Locate the cell with the specified text and output its (x, y) center coordinate. 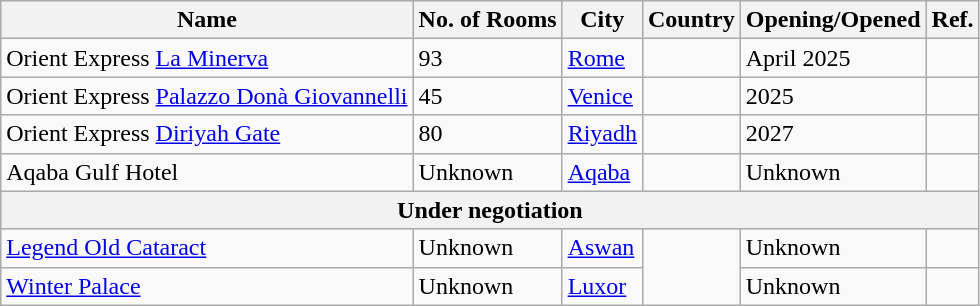
Rome (602, 58)
Legend Old Cataract (207, 248)
City (602, 20)
2025 (833, 96)
Orient Express Diriyah Gate (207, 134)
Luxor (602, 286)
Aqaba (602, 172)
Orient Express Palazzo Donà Giovannelli (207, 96)
Name (207, 20)
Venice (602, 96)
Opening/Opened (833, 20)
Ref. (952, 20)
No. of Rooms (488, 20)
Aswan (602, 248)
April 2025 (833, 58)
2027 (833, 134)
Aqaba Gulf Hotel (207, 172)
45 (488, 96)
93 (488, 58)
Country (691, 20)
Riyadh (602, 134)
Under negotiation (490, 210)
80 (488, 134)
Orient Express La Minerva (207, 58)
Winter Palace (207, 286)
